For the text-containing cell, return its midpoint in [X, Y] coordinate format. 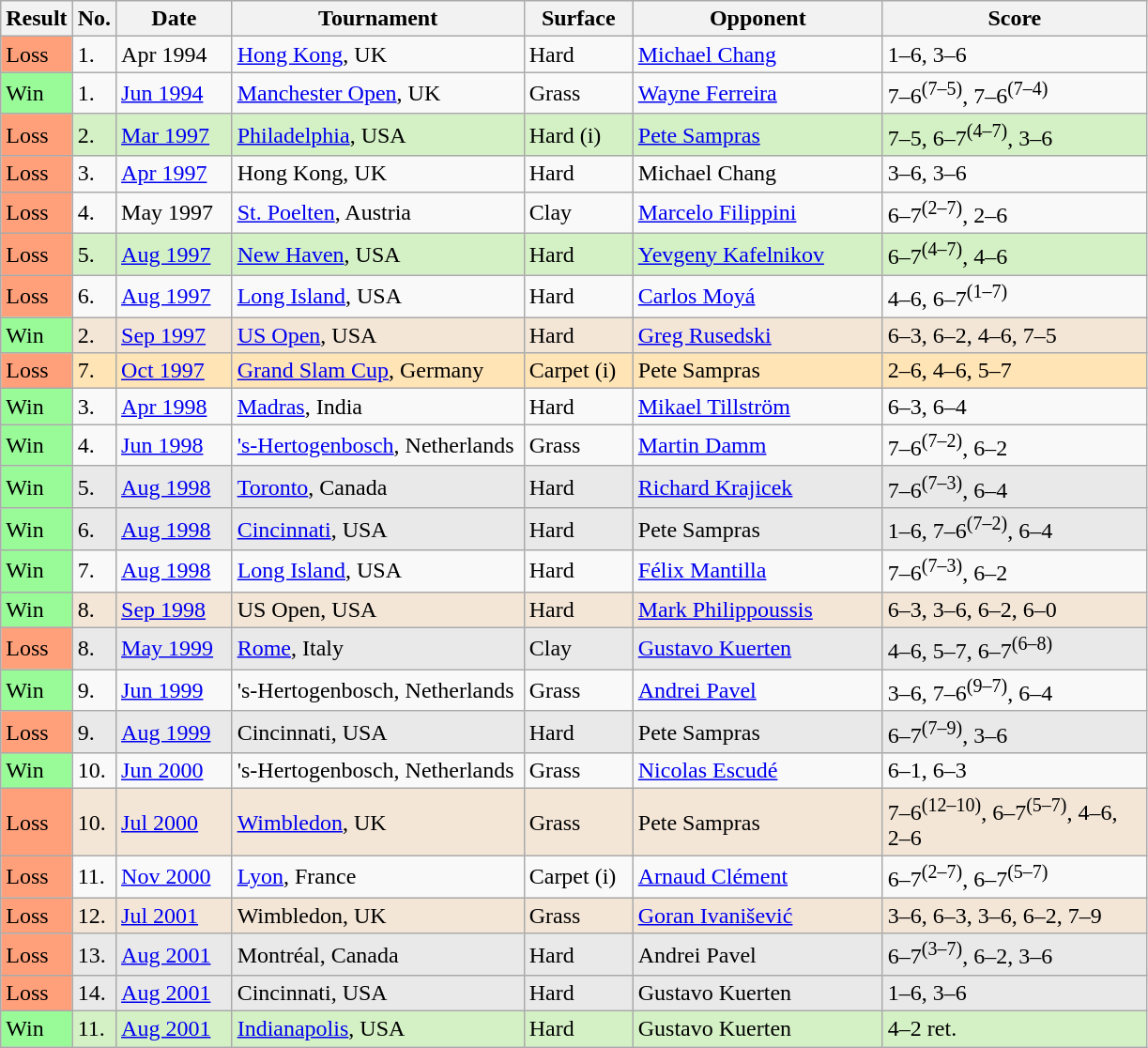
Jun 1998 [175, 445]
6–7(2–7), 2–6 [1014, 212]
Apr 1997 [175, 174]
Oct 1997 [175, 371]
Montréal, Canada [377, 954]
Carlos Moyá [758, 297]
Jul 2001 [175, 916]
May 1997 [175, 212]
14. [94, 994]
Mikael Tillström [758, 407]
4–6, 6–7(1–7) [1014, 297]
Jul 2000 [175, 823]
Yevgeny Kafelnikov [758, 255]
Score [1014, 19]
4–6, 5–7, 6–7(6–8) [1014, 648]
Hard (i) [578, 135]
Tournament [377, 19]
12. [94, 916]
2–6, 4–6, 5–7 [1014, 371]
Richard Krajicek [758, 486]
6–7(2–7), 6–7(5–7) [1014, 877]
Sep 1997 [175, 335]
7–6(7–2), 6–2 [1014, 445]
Apr 1998 [175, 407]
4–2 ret. [1014, 1029]
7–6(7–5), 7–6(7–4) [1014, 94]
7–6(12–10), 6–7(5–7), 4–6, 2–6 [1014, 823]
Mark Philippoussis [758, 609]
Mar 1997 [175, 135]
6–3, 3–6, 6–2, 6–0 [1014, 609]
Félix Mantilla [758, 571]
Opponent [758, 19]
Philadelphia, USA [377, 135]
Manchester Open, UK [377, 94]
7–6(7–3), 6–4 [1014, 486]
Jun 2000 [175, 771]
Sep 1998 [175, 609]
6–3, 6–4 [1014, 407]
New Haven, USA [377, 255]
No. [94, 19]
Arnaud Clément [758, 877]
Aug 1999 [175, 732]
Surface [578, 19]
Nov 2000 [175, 877]
Madras, India [377, 407]
Greg Rusedski [758, 335]
Marcelo Filippini [758, 212]
Goran Ivanišević [758, 916]
Rome, Italy [377, 648]
Toronto, Canada [377, 486]
6–1, 6–3 [1014, 771]
13. [94, 954]
Result [37, 19]
Martin Damm [758, 445]
6–7(3–7), 6–2, 3–6 [1014, 954]
6–3, 6–2, 4–6, 7–5 [1014, 335]
Jun 1999 [175, 691]
Apr 1994 [175, 54]
1–6, 7–6(7–2), 6–4 [1014, 530]
Grand Slam Cup, Germany [377, 371]
Indianapolis, USA [377, 1029]
Lyon, France [377, 877]
6–7(7–9), 3–6 [1014, 732]
6–7(4–7), 4–6 [1014, 255]
3–6, 6–3, 3–6, 6–2, 7–9 [1014, 916]
Wayne Ferreira [758, 94]
3–6, 7–6(9–7), 6–4 [1014, 691]
Jun 1994 [175, 94]
3–6, 3–6 [1014, 174]
Date [175, 19]
7–6(7–3), 6–2 [1014, 571]
May 1999 [175, 648]
St. Poelten, Austria [377, 212]
7–5, 6–7(4–7), 3–6 [1014, 135]
Nicolas Escudé [758, 771]
